From the cell containing the given text, extract its center point as [X, Y] coordinate. 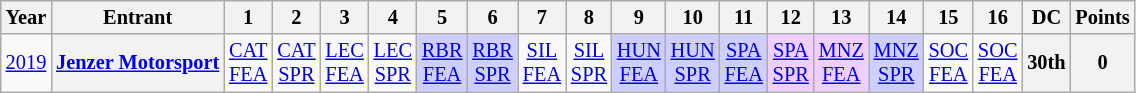
CATSPR [296, 63]
SPAFEA [744, 63]
Points [1103, 17]
9 [639, 17]
DC [1046, 17]
MNZFEA [842, 63]
1 [248, 17]
Jenzer Motorsport [138, 63]
SPASPR [791, 63]
0 [1103, 63]
Year [26, 17]
HUNFEA [639, 63]
6 [492, 17]
30th [1046, 63]
10 [693, 17]
Entrant [138, 17]
14 [896, 17]
5 [442, 17]
2019 [26, 63]
7 [542, 17]
4 [393, 17]
2 [296, 17]
11 [744, 17]
RBRFEA [442, 63]
13 [842, 17]
3 [344, 17]
SILFEA [542, 63]
12 [791, 17]
HUNSPR [693, 63]
SILSPR [589, 63]
LECSPR [393, 63]
CATFEA [248, 63]
15 [948, 17]
8 [589, 17]
MNZSPR [896, 63]
LECFEA [344, 63]
RBRSPR [492, 63]
16 [998, 17]
